Find where the given text appears and provide that cell's center as (x, y) coordinate. 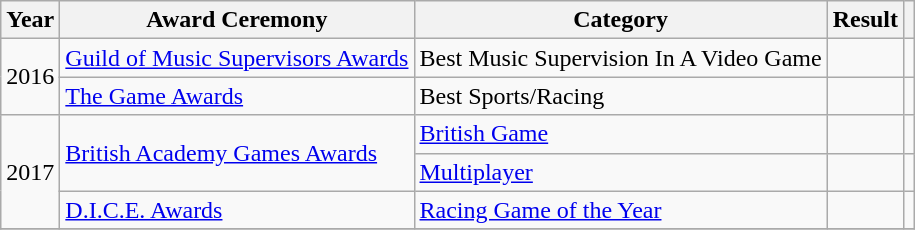
Year (30, 20)
2016 (30, 77)
Racing Game of the Year (620, 210)
British Academy Games Awards (237, 153)
D.I.C.E. Awards (237, 210)
Best Sports/Racing (620, 96)
Result (865, 20)
British Game (620, 134)
Category (620, 20)
Best Music Supervision In A Video Game (620, 58)
Award Ceremony (237, 20)
The Game Awards (237, 96)
2017 (30, 172)
Guild of Music Supervisors Awards (237, 58)
Multiplayer (620, 172)
